From the cell containing the given text, extract its center point as (x, y) coordinate. 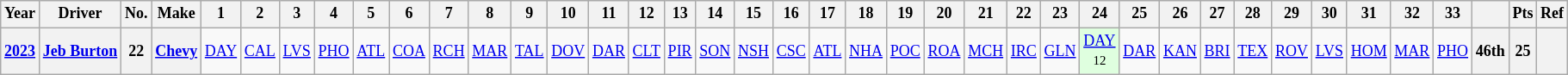
CAL (260, 51)
18 (866, 14)
32 (1412, 14)
KAN (1181, 51)
20 (944, 14)
16 (790, 14)
27 (1218, 14)
TAL (530, 51)
12 (646, 14)
ROV (1292, 51)
NHA (866, 51)
9 (530, 14)
3 (296, 14)
CLT (646, 51)
14 (715, 14)
MCH (986, 51)
21 (986, 14)
Pts (1522, 14)
Year (21, 14)
POC (905, 51)
PIR (680, 51)
GLN (1060, 51)
Ref (1553, 14)
BRI (1218, 51)
8 (490, 14)
DOV (568, 51)
28 (1253, 14)
11 (610, 14)
46th (1490, 51)
26 (1181, 14)
TEX (1253, 51)
SON (715, 51)
4 (334, 14)
33 (1453, 14)
10 (568, 14)
NSH (754, 51)
13 (680, 14)
RCH (449, 51)
No. (136, 14)
DAY (220, 51)
15 (754, 14)
1 (220, 14)
Driver (79, 14)
ROA (944, 51)
5 (371, 14)
COA (410, 51)
CSC (790, 51)
23 (1060, 14)
30 (1329, 14)
Make (177, 14)
6 (410, 14)
29 (1292, 14)
17 (827, 14)
24 (1100, 14)
HOM (1369, 51)
2023 (21, 51)
2 (260, 14)
Chevy (177, 51)
Jeb Burton (79, 51)
IRC (1023, 51)
7 (449, 14)
DAY12 (1100, 51)
19 (905, 14)
31 (1369, 14)
